Return [X, Y] of the center of cell containing provided text 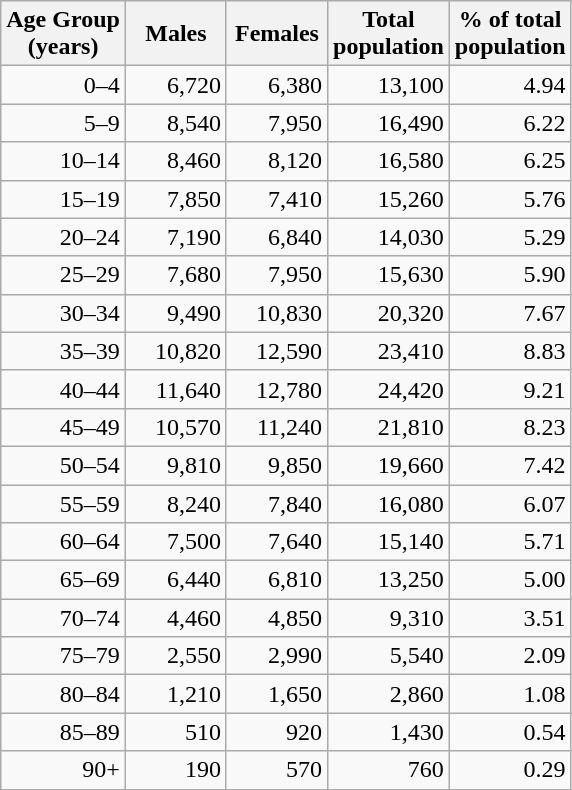
12,590 [276, 351]
60–64 [64, 542]
2,990 [276, 656]
3.51 [510, 618]
70–74 [64, 618]
15,630 [389, 275]
5.00 [510, 580]
20–24 [64, 237]
25–29 [64, 275]
2,550 [176, 656]
9,810 [176, 465]
10,830 [276, 313]
30–34 [64, 313]
65–69 [64, 580]
6,380 [276, 85]
8.23 [510, 427]
Females [276, 34]
10,570 [176, 427]
510 [176, 732]
9,490 [176, 313]
75–79 [64, 656]
19,660 [389, 465]
1,210 [176, 694]
10–14 [64, 161]
Total population [389, 34]
4,460 [176, 618]
0–4 [64, 85]
7,190 [176, 237]
50–54 [64, 465]
7.67 [510, 313]
5.71 [510, 542]
8,540 [176, 123]
10,820 [176, 351]
8,460 [176, 161]
15,260 [389, 199]
4.94 [510, 85]
6,810 [276, 580]
5–9 [64, 123]
23,410 [389, 351]
6.07 [510, 503]
0.29 [510, 770]
5.76 [510, 199]
7,840 [276, 503]
16,490 [389, 123]
45–49 [64, 427]
8.83 [510, 351]
5.29 [510, 237]
9,850 [276, 465]
7.42 [510, 465]
55–59 [64, 503]
6,840 [276, 237]
7,850 [176, 199]
14,030 [389, 237]
6,720 [176, 85]
80–84 [64, 694]
2,860 [389, 694]
4,850 [276, 618]
7,410 [276, 199]
9.21 [510, 389]
16,580 [389, 161]
85–89 [64, 732]
920 [276, 732]
8,120 [276, 161]
13,100 [389, 85]
12,780 [276, 389]
570 [276, 770]
35–39 [64, 351]
Males [176, 34]
13,250 [389, 580]
11,640 [176, 389]
5,540 [389, 656]
20,320 [389, 313]
Age Group (years) [64, 34]
15,140 [389, 542]
1,430 [389, 732]
21,810 [389, 427]
5.90 [510, 275]
7,640 [276, 542]
190 [176, 770]
11,240 [276, 427]
6.22 [510, 123]
8,240 [176, 503]
40–44 [64, 389]
760 [389, 770]
% of totalpopulation [510, 34]
16,080 [389, 503]
6,440 [176, 580]
7,500 [176, 542]
7,680 [176, 275]
90+ [64, 770]
0.54 [510, 732]
2.09 [510, 656]
9,310 [389, 618]
1,650 [276, 694]
15–19 [64, 199]
1.08 [510, 694]
6.25 [510, 161]
24,420 [389, 389]
